Detect which cell encompasses the target text, then output its [x, y] center coordinate. 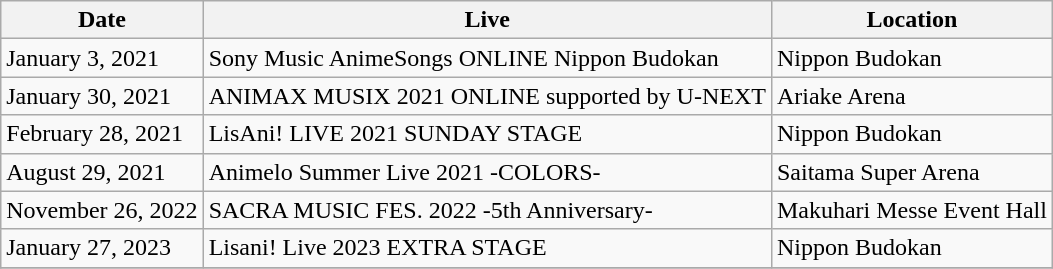
August 29, 2021 [102, 172]
Animelo Summer Live 2021 -COLORS- [487, 172]
Ariake Arena [912, 96]
LisAni! LIVE 2021 SUNDAY STAGE [487, 134]
Live [487, 20]
January 3, 2021 [102, 58]
SACRA MUSIC FES. 2022 -5th Anniversary- [487, 210]
Lisani! Live 2023 EXTRA STAGE [487, 248]
Sony Music AnimeSongs ONLINE Nippon Budokan [487, 58]
January 27, 2023 [102, 248]
Makuhari Messe Event Hall [912, 210]
Date [102, 20]
February 28, 2021 [102, 134]
ANIMAX MUSIX 2021 ONLINE supported by U-NEXT [487, 96]
Location [912, 20]
Saitama Super Arena [912, 172]
November 26, 2022 [102, 210]
January 30, 2021 [102, 96]
